From the cell containing the given text, extract its center point as [X, Y] coordinate. 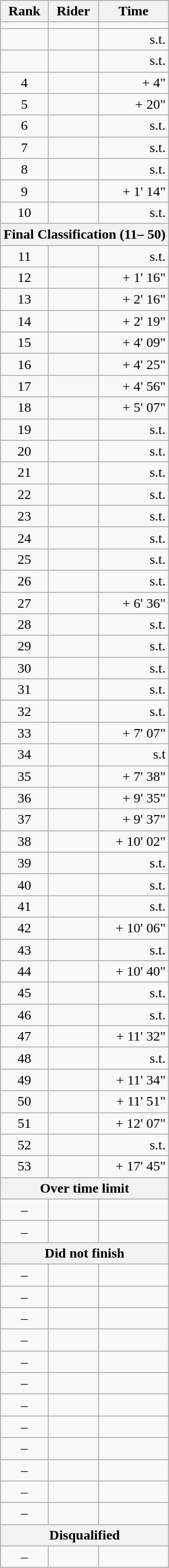
Rider [73, 11]
46 [24, 1015]
52 [24, 1145]
+ 4" [134, 83]
+ 7' 38" [134, 776]
10 [24, 212]
11 [24, 256]
Rank [24, 11]
+ 2' 19" [134, 321]
51 [24, 1123]
47 [24, 1037]
Disqualified [85, 1535]
36 [24, 798]
16 [24, 365]
+ 20" [134, 104]
+ 17' 45" [134, 1166]
Did not finish [85, 1253]
38 [24, 841]
+ 1' 16" [134, 278]
+ 2' 16" [134, 300]
28 [24, 625]
45 [24, 993]
+ 9' 37" [134, 820]
Final Classification (11– 50) [85, 234]
21 [24, 473]
+ 11' 32" [134, 1037]
27 [24, 603]
+ 11' 51" [134, 1102]
25 [24, 559]
44 [24, 972]
20 [24, 451]
12 [24, 278]
33 [24, 733]
13 [24, 300]
+ 4' 25" [134, 365]
34 [24, 755]
+ 4' 09" [134, 343]
23 [24, 516]
+ 7' 07" [134, 733]
18 [24, 408]
31 [24, 690]
24 [24, 538]
42 [24, 928]
40 [24, 885]
8 [24, 169]
43 [24, 949]
26 [24, 581]
30 [24, 668]
Time [134, 11]
4 [24, 83]
32 [24, 711]
6 [24, 126]
+ 10' 40" [134, 972]
19 [24, 429]
7 [24, 148]
5 [24, 104]
15 [24, 343]
14 [24, 321]
41 [24, 906]
48 [24, 1058]
+ 10' 02" [134, 841]
+ 9' 35" [134, 798]
22 [24, 494]
29 [24, 646]
Over time limit [85, 1188]
+ 4' 56" [134, 386]
+ 12' 07" [134, 1123]
+ 1' 14" [134, 191]
s.t [134, 755]
53 [24, 1166]
+ 11' 34" [134, 1080]
37 [24, 820]
+ 6' 36" [134, 603]
9 [24, 191]
50 [24, 1102]
39 [24, 863]
+ 10' 06" [134, 928]
49 [24, 1080]
17 [24, 386]
+ 5' 07" [134, 408]
35 [24, 776]
